Scan for the cell matching the given text and deliver its (X, Y) coordinate at center. 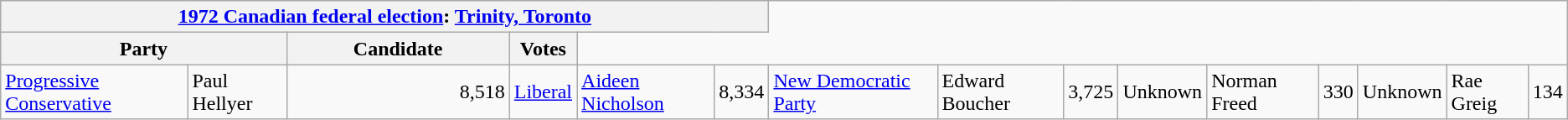
Rae Greig (1488, 92)
New Democratic Party (853, 92)
134 (1548, 92)
8,334 (742, 92)
8,518 (398, 92)
Party (144, 49)
3,725 (1091, 92)
Edward Boucher (1000, 92)
Liberal (543, 92)
1972 Canadian federal election: Trinity, Toronto (385, 17)
Aideen Nicholson (646, 92)
Norman Freed (1263, 92)
Paul Hellyer (237, 92)
Progressive Conservative (94, 92)
Candidate (398, 49)
Votes (543, 49)
330 (1338, 92)
